From the cell containing the given text, extract its center point as (x, y) coordinate. 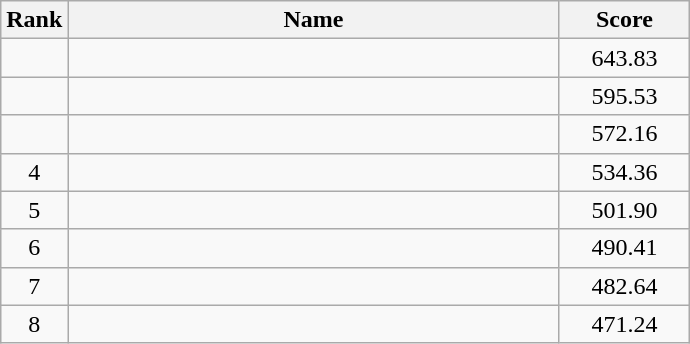
8 (34, 324)
534.36 (624, 172)
4 (34, 172)
482.64 (624, 286)
5 (34, 210)
595.53 (624, 96)
643.83 (624, 58)
Score (624, 20)
501.90 (624, 210)
6 (34, 248)
Name (314, 20)
7 (34, 286)
490.41 (624, 248)
Rank (34, 20)
572.16 (624, 134)
471.24 (624, 324)
